Provide the [X, Y] coordinate of the cell's center where the given text is located.  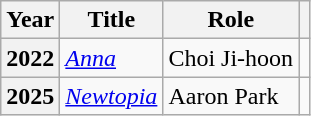
2022 [30, 58]
Title [112, 20]
Anna [112, 58]
Choi Ji-hoon [231, 58]
2025 [30, 96]
Newtopia [112, 96]
Year [30, 20]
Role [231, 20]
Aaron Park [231, 96]
